Return (X, Y) of the center of cell containing provided text 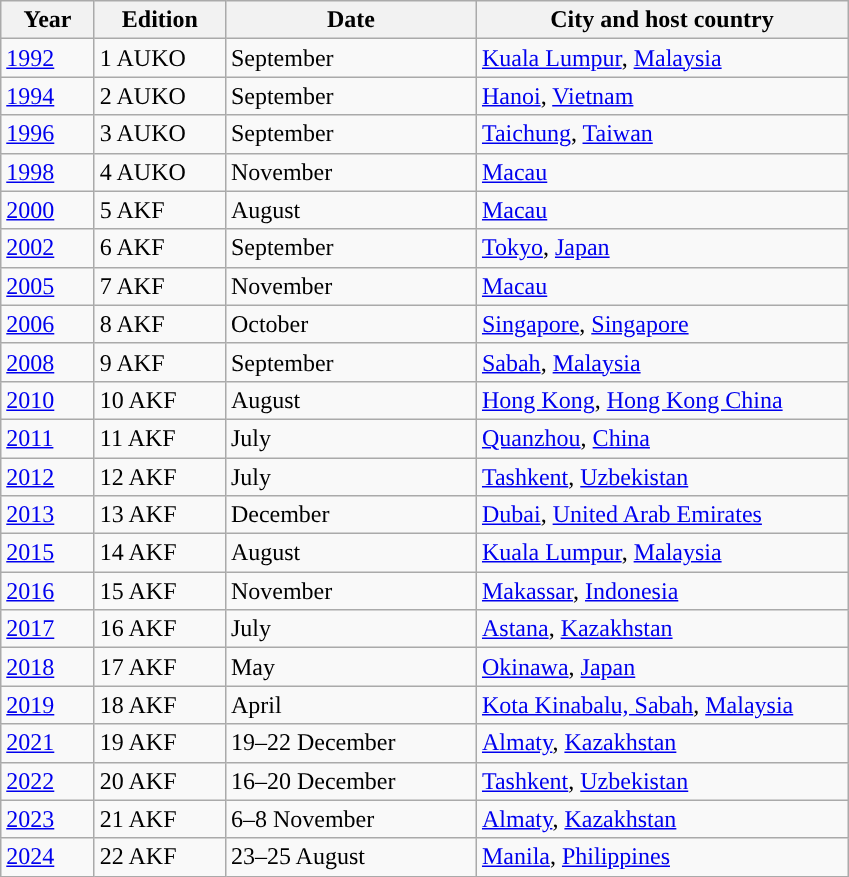
December (350, 515)
2002 (48, 248)
Singapore, Singapore (662, 324)
20 AKF (160, 781)
2008 (48, 362)
2024 (48, 857)
2019 (48, 705)
City and host country (662, 20)
17 AKF (160, 667)
Dubai, United Arab Emirates (662, 515)
2023 (48, 819)
April (350, 705)
10 AKF (160, 400)
9 AKF (160, 362)
Manila, Philippines (662, 857)
2017 (48, 629)
Edition (160, 20)
19–22 December (350, 743)
Makassar, Indonesia (662, 591)
5 AKF (160, 210)
8 AKF (160, 324)
2015 (48, 553)
Kota Kinabalu, Sabah, Malaysia (662, 705)
2016 (48, 591)
4 AUKO (160, 172)
Hanoi, Vietnam (662, 96)
13 AKF (160, 515)
7 AKF (160, 286)
2006 (48, 324)
2012 (48, 477)
Taichung, Taiwan (662, 134)
Astana, Kazakhstan (662, 629)
3 AUKO (160, 134)
2005 (48, 286)
1992 (48, 58)
2000 (48, 210)
2018 (48, 667)
May (350, 667)
2022 (48, 781)
23–25 August (350, 857)
21 AKF (160, 819)
6–8 November (350, 819)
Quanzhou, China (662, 438)
Sabah, Malaysia (662, 362)
Hong Kong, Hong Kong China (662, 400)
11 AKF (160, 438)
2010 (48, 400)
October (350, 324)
12 AKF (160, 477)
15 AKF (160, 591)
22 AKF (160, 857)
14 AKF (160, 553)
16–20 December (350, 781)
Okinawa, Japan (662, 667)
2021 (48, 743)
2013 (48, 515)
1 AUKO (160, 58)
18 AKF (160, 705)
2 AUKO (160, 96)
Tokyo, Japan (662, 248)
Date (350, 20)
1994 (48, 96)
16 AKF (160, 629)
2011 (48, 438)
6 AKF (160, 248)
19 AKF (160, 743)
1998 (48, 172)
Year (48, 20)
1996 (48, 134)
